Return (X, Y) of the center of cell containing provided text 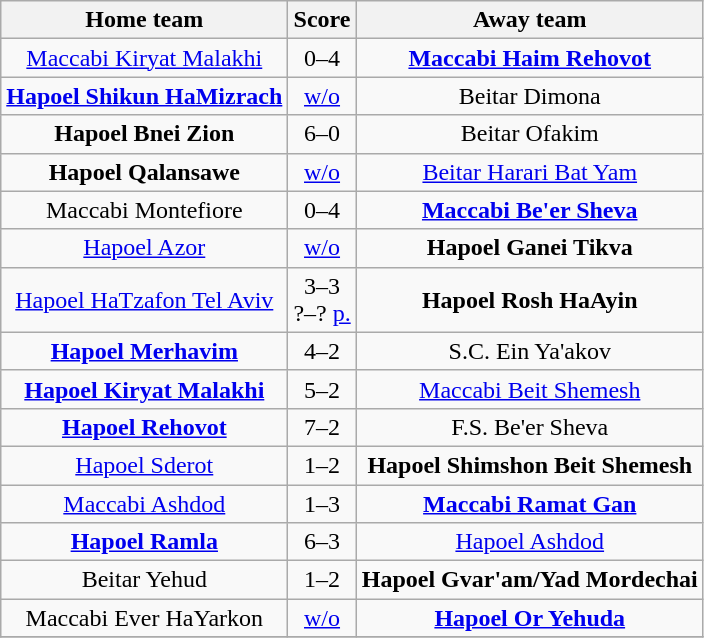
4–2 (322, 351)
Hapoel Shikun HaMizrach (144, 96)
Hapoel Rehovot (144, 427)
6–3 (322, 542)
Maccabi Kiryat Malakhi (144, 58)
7–2 (322, 427)
Beitar Dimona (530, 96)
Away team (530, 20)
Hapoel Gvar'am/Yad Mordechai (530, 580)
1–3 (322, 503)
Score (322, 20)
Maccabi Ramat Gan (530, 503)
6–0 (322, 134)
S.C. Ein Ya'akov (530, 351)
Hapoel Ashdod (530, 542)
Hapoel Ganei Tikva (530, 248)
Maccabi Montefiore (144, 210)
Hapoel Kiryat Malakhi (144, 389)
Hapoel Rosh HaAyin (530, 300)
Beitar Harari Bat Yam (530, 172)
Maccabi Ever HaYarkon (144, 618)
Hapoel Azor (144, 248)
Beitar Yehud (144, 580)
Maccabi Haim Rehovot (530, 58)
Maccabi Be'er Sheva (530, 210)
Maccabi Beit Shemesh (530, 389)
Beitar Ofakim (530, 134)
Hapoel Qalansawe (144, 172)
F.S. Be'er Sheva (530, 427)
3–3 ?–? p. (322, 300)
Hapoel HaTzafon Tel Aviv (144, 300)
Hapoel Shimshon Beit Shemesh (530, 465)
Hapoel Ramla (144, 542)
Hapoel Sderot (144, 465)
Home team (144, 20)
5–2 (322, 389)
Hapoel Or Yehuda (530, 618)
Hapoel Merhavim (144, 351)
Maccabi Ashdod (144, 503)
Hapoel Bnei Zion (144, 134)
